Identify which cell holds the provided text, then report its (X, Y) central coordinate. 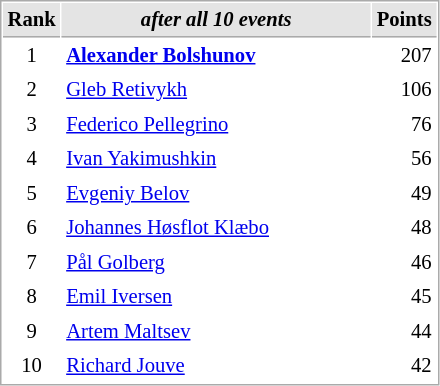
7 (32, 262)
Points (404, 20)
Richard Jouve (216, 366)
9 (32, 332)
48 (404, 228)
42 (404, 366)
8 (32, 296)
45 (404, 296)
56 (404, 158)
Federico Pellegrino (216, 124)
Alexander Bolshunov (216, 56)
3 (32, 124)
Rank (32, 20)
76 (404, 124)
49 (404, 194)
after all 10 events (216, 20)
Ivan Yakimushkin (216, 158)
Artem Maltsev (216, 332)
Pål Golberg (216, 262)
Johannes Høsflot Klæbo (216, 228)
Evgeniy Belov (216, 194)
Emil Iversen (216, 296)
5 (32, 194)
46 (404, 262)
Gleb Retivykh (216, 90)
106 (404, 90)
2 (32, 90)
6 (32, 228)
10 (32, 366)
4 (32, 158)
207 (404, 56)
44 (404, 332)
1 (32, 56)
